Scan for the cell matching the given text and deliver its (X, Y) coordinate at center. 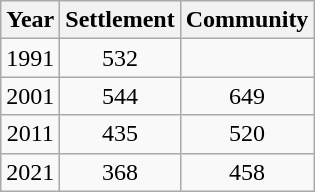
649 (247, 96)
Year (30, 20)
1991 (30, 58)
458 (247, 172)
544 (120, 96)
Community (247, 20)
2011 (30, 134)
532 (120, 58)
368 (120, 172)
2021 (30, 172)
Settlement (120, 20)
435 (120, 134)
2001 (30, 96)
520 (247, 134)
